Output the (X, Y) coordinate of the center of the cell containing the given text.  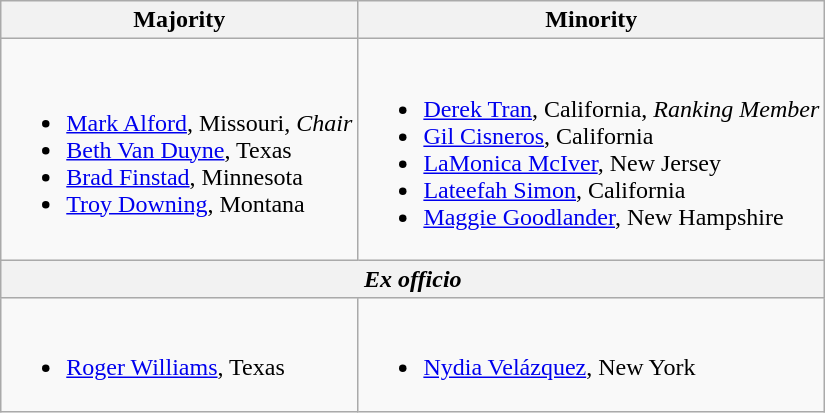
Minority (592, 20)
Majority (180, 20)
Ex officio (413, 279)
Roger Williams, Texas (180, 354)
Derek Tran, California, Ranking MemberGil Cisneros, CaliforniaLaMonica McIver, New JerseyLateefah Simon, CaliforniaMaggie Goodlander, New Hampshire (592, 150)
Mark Alford, Missouri, ChairBeth Van Duyne, TexasBrad Finstad, MinnesotaTroy Downing, Montana (180, 150)
Nydia Velázquez, New York (592, 354)
